For the text-containing cell, return its midpoint in (x, y) coordinate format. 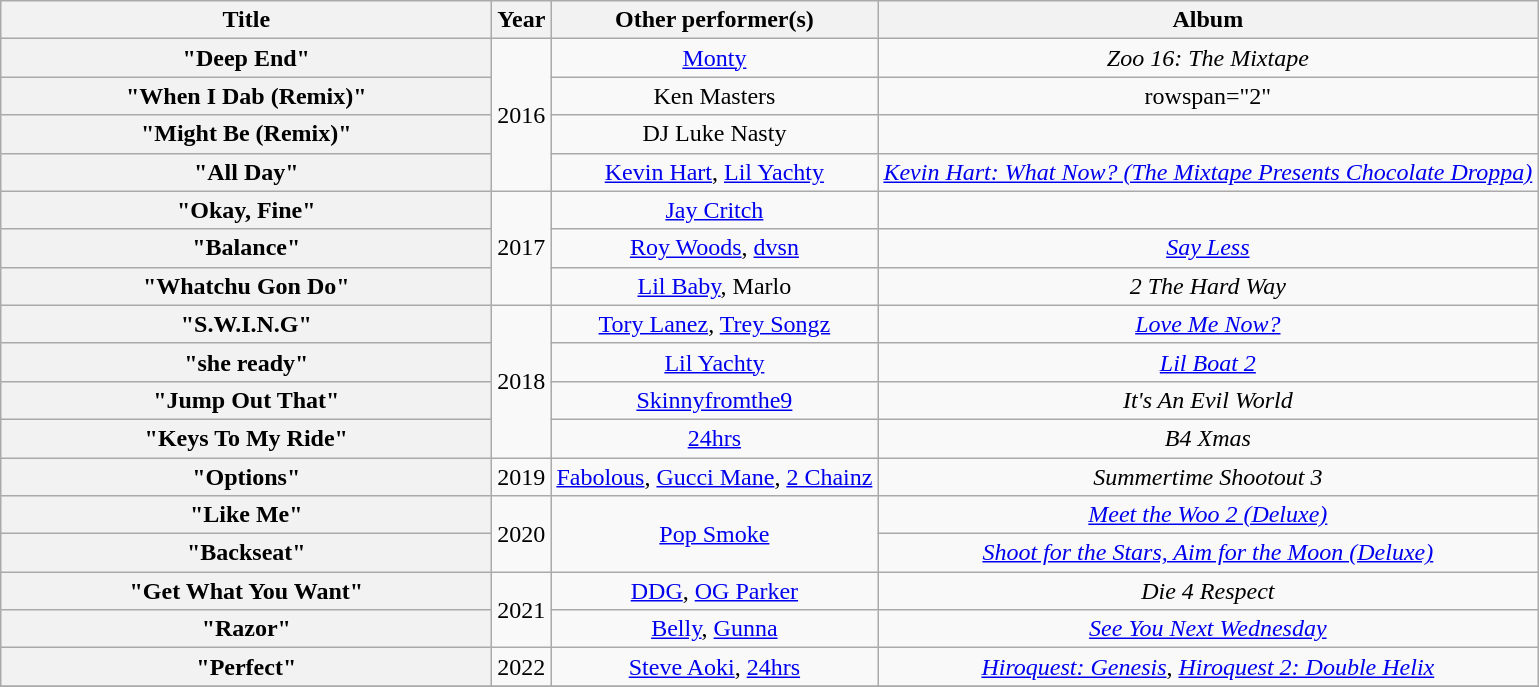
B4 Xmas (1208, 438)
2018 (522, 381)
"she ready" (246, 362)
Year (522, 20)
2017 (522, 248)
"Whatchu Gon Do" (246, 286)
"Perfect" (246, 667)
Lil Boat 2 (1208, 362)
Shoot for the Stars, Aim for the Moon (Deluxe) (1208, 553)
Tory Lanez, Trey Songz (714, 324)
Kevin Hart: What Now? (The Mixtape Presents Chocolate Droppa) (1208, 172)
"Okay, Fine" (246, 210)
Belly, Gunna (714, 629)
Die 4 Respect (1208, 591)
DJ Luke Nasty (714, 134)
Title (246, 20)
Say Less (1208, 248)
Hiroquest: Genesis, Hiroquest 2: Double Helix (1208, 667)
"Options" (246, 477)
Zoo 16: The Mixtape (1208, 58)
Love Me Now? (1208, 324)
Album (1208, 20)
Lil Yachty (714, 362)
"Might Be (Remix)" (246, 134)
2020 (522, 534)
"Like Me" (246, 515)
"Get What You Want" (246, 591)
Lil Baby, Marlo (714, 286)
Roy Woods, dvsn (714, 248)
"S.W.I.N.G" (246, 324)
DDG, OG Parker (714, 591)
See You Next Wednesday (1208, 629)
24hrs (714, 438)
Steve Aoki, 24hrs (714, 667)
"Jump Out That" (246, 400)
Pop Smoke (714, 534)
"All Day" (246, 172)
"Backseat" (246, 553)
2016 (522, 115)
Monty (714, 58)
"Balance" (246, 248)
Fabolous, Gucci Mane, 2 Chainz (714, 477)
"Keys To My Ride" (246, 438)
Jay Critch (714, 210)
rowspan="2" (1208, 96)
Skinnyfromthe9 (714, 400)
2022 (522, 667)
"When I Dab (Remix)" (246, 96)
It's An Evil World (1208, 400)
Summertime Shootout 3 (1208, 477)
2 The Hard Way (1208, 286)
Ken Masters (714, 96)
2021 (522, 610)
Other performer(s) (714, 20)
Kevin Hart, Lil Yachty (714, 172)
"Razor" (246, 629)
2019 (522, 477)
Meet the Woo 2 (Deluxe) (1208, 515)
"Deep End" (246, 58)
